Locate the cell with the specified text and output its [x, y] center coordinate. 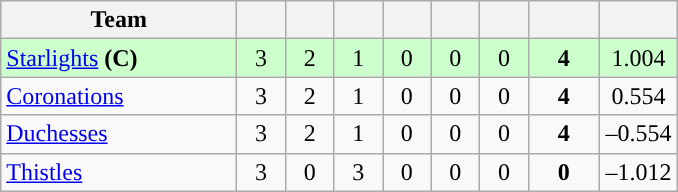
–0.554 [638, 134]
Thistles [119, 172]
Coronations [119, 96]
Starlights (C) [119, 58]
1.004 [638, 58]
–1.012 [638, 172]
0.554 [638, 96]
Duchesses [119, 134]
Team [119, 20]
